Pinpoint the cell where the given text exists, returning its (X, Y) midpoint coordinate. 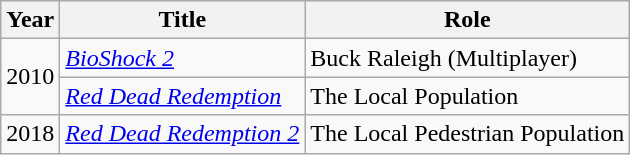
Red Dead Redemption (182, 96)
Role (468, 20)
BioShock 2 (182, 58)
The Local Population (468, 96)
Title (182, 20)
The Local Pedestrian Population (468, 134)
2010 (30, 77)
Red Dead Redemption 2 (182, 134)
2018 (30, 134)
Year (30, 20)
Buck Raleigh (Multiplayer) (468, 58)
